For the text-containing cell, return its midpoint in [X, Y] coordinate format. 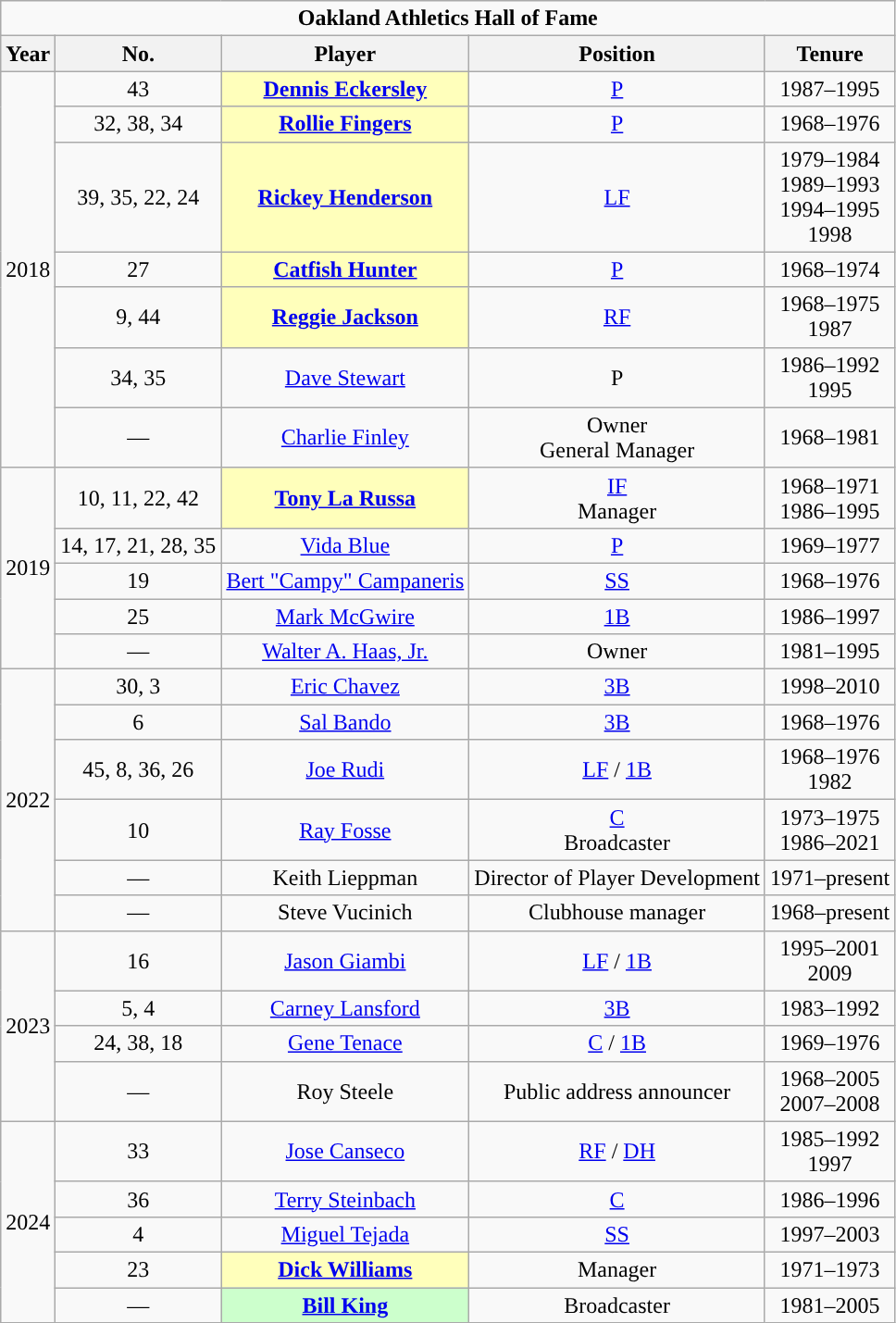
39, 35, 22, 24 [139, 196]
Roy Steele [345, 1091]
Public address announcer [617, 1091]
9, 44 [139, 317]
1968–1974 [829, 269]
Ray Fosse [345, 830]
45, 8, 36, 26 [139, 770]
6 [139, 722]
Reggie Jackson [345, 317]
43 [139, 89]
33 [139, 1152]
Position [617, 54]
Dave Stewart [345, 378]
Miguel Tejada [345, 1234]
2019 [28, 568]
C [617, 1199]
2018 [28, 269]
LF [617, 196]
Bill King [345, 1304]
1985–19921997 [829, 1152]
Walter A. Haas, Jr. [345, 652]
Tenure [829, 54]
32, 38, 34 [139, 124]
RF / DH [617, 1152]
Director of Player Development [617, 878]
1981–2005 [829, 1304]
23 [139, 1269]
1971–present [829, 878]
2023 [28, 1026]
1995–20012009 [829, 961]
Bert "Campy" Campaneris [345, 580]
1968–present [829, 913]
1983–1992 [829, 1008]
24, 38, 18 [139, 1043]
Dennis Eckersley [345, 89]
Steve Vucinich [345, 913]
Year [28, 54]
4 [139, 1234]
1B [617, 616]
1986–1997 [829, 616]
16 [139, 961]
Jose Canseco [345, 1152]
19 [139, 580]
Player [345, 54]
Joe Rudi [345, 770]
Terry Steinbach [345, 1199]
Clubhouse manager [617, 913]
Owner [617, 652]
1981–1995 [829, 652]
No. [139, 54]
1969–1976 [829, 1043]
2024 [28, 1222]
Jason Giambi [345, 961]
Charlie Finley [345, 437]
1968–1981 [829, 437]
Broadcaster [617, 1304]
1968–19751987 [829, 317]
OwnerGeneral Manager [617, 437]
1986–1996 [829, 1199]
Eric Chavez [345, 687]
10, 11, 22, 42 [139, 498]
Vida Blue [345, 545]
14, 17, 21, 28, 35 [139, 545]
1987–1995 [829, 89]
Rollie Fingers [345, 124]
10 [139, 830]
Catfish Hunter [345, 269]
Dick Williams [345, 1269]
RF [617, 317]
1986–19921995 [829, 378]
1997–2003 [829, 1234]
30, 3 [139, 687]
25 [139, 616]
2022 [28, 800]
36 [139, 1199]
1969–1977 [829, 545]
CBroadcaster [617, 830]
1979–19841989–19931994–19951998 [829, 196]
Manager [617, 1269]
1973–19751986–2021 [829, 830]
Keith Lieppman [345, 878]
1968–20052007–2008 [829, 1091]
27 [139, 269]
1968–19711986–1995 [829, 498]
C / 1B [617, 1043]
Mark McGwire [345, 616]
34, 35 [139, 378]
1998–2010 [829, 687]
Tony La Russa [345, 498]
1968–19761982 [829, 770]
Gene Tenace [345, 1043]
IFManager [617, 498]
Rickey Henderson [345, 196]
1971–1973 [829, 1269]
5, 4 [139, 1008]
Oakland Athletics Hall of Fame [448, 19]
Carney Lansford [345, 1008]
Sal Bando [345, 722]
